Capture the cell that displays the provided text and extract its (x, y) central coordinate. 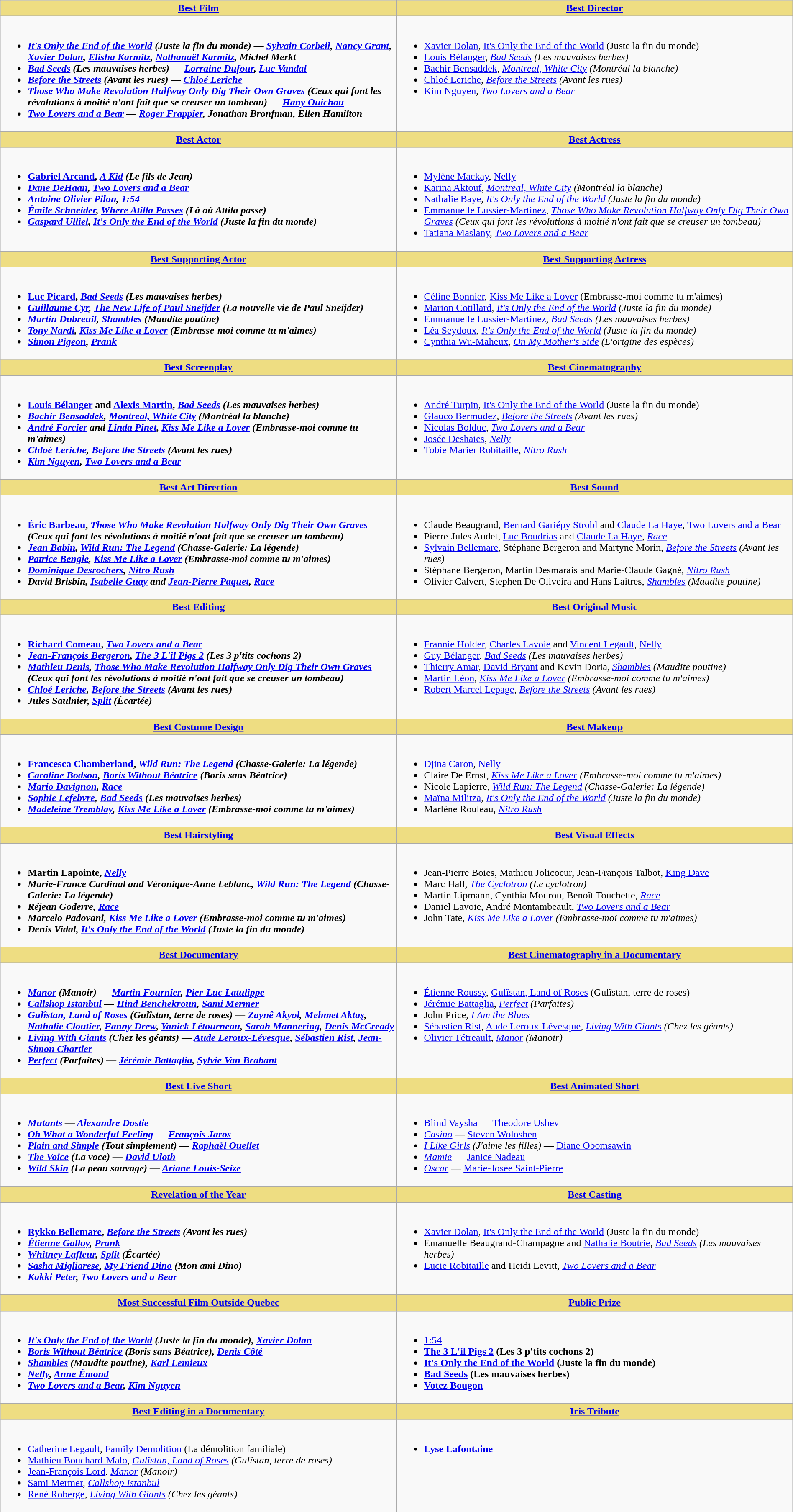
Best Live Short (198, 1086)
Lyse Lafontaine (595, 1466)
Best Editing (198, 607)
Best Makeup (595, 727)
Best Editing in a Documentary (198, 1411)
Best Cinematography in a Documentary (595, 955)
Best Supporting Actress (595, 259)
Best Supporting Actor (198, 259)
Best Actress (595, 139)
Best Film (198, 8)
Best Director (595, 8)
Best Sound (595, 487)
Best Original Music (595, 607)
Best Documentary (198, 955)
Best Actor (198, 139)
Best Costume Design (198, 727)
Iris Tribute (595, 1411)
Best Visual Effects (595, 835)
Revelation of the Year (198, 1194)
Public Prize (595, 1303)
Best Casting (595, 1194)
Best Hairstyling (198, 835)
Best Animated Short (595, 1086)
Best Screenplay (198, 367)
Best Art Direction (198, 487)
Best Cinematography (595, 367)
1:54The 3 L'il Pigs 2 (Les 3 p'tits cochons 2)It's Only the End of the World (Juste la fin du monde)Bad Seeds (Les mauvaises herbes)Votez Bougon (595, 1357)
Most Successful Film Outside Quebec (198, 1303)
